Output the (x, y) coordinate of the center of the cell containing the given text.  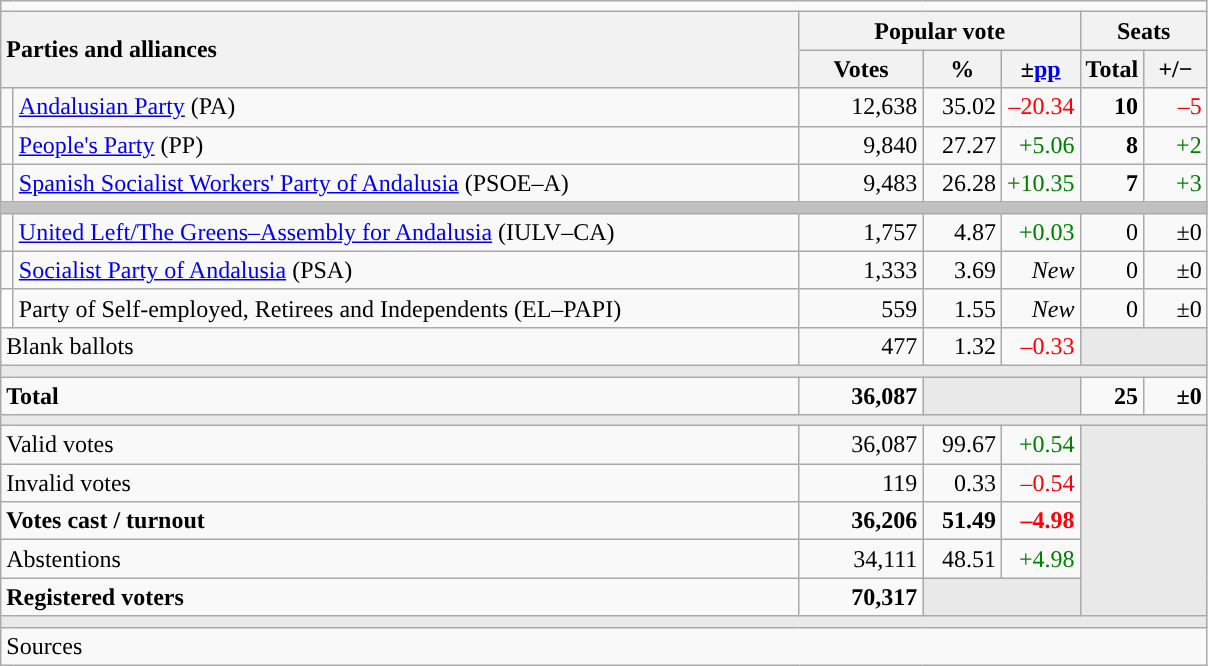
0.33 (962, 483)
+2 (1176, 145)
–20.34 (1040, 107)
Votes (861, 69)
Sources (604, 646)
12,638 (861, 107)
9,483 (861, 183)
1,333 (861, 270)
+/− (1176, 69)
People's Party (PP) (406, 145)
+4.98 (1040, 559)
Votes cast / turnout (400, 521)
Seats (1144, 31)
26.28 (962, 183)
25 (1112, 395)
9,840 (861, 145)
51.49 (962, 521)
7 (1112, 183)
1.55 (962, 308)
+0.03 (1040, 232)
10 (1112, 107)
559 (861, 308)
–0.33 (1040, 346)
–0.54 (1040, 483)
Registered voters (400, 597)
±pp (1040, 69)
Andalusian Party (PA) (406, 107)
Party of Self-employed, Retirees and Independents (EL–PAPI) (406, 308)
–5 (1176, 107)
477 (861, 346)
Invalid votes (400, 483)
48.51 (962, 559)
Socialist Party of Andalusia (PSA) (406, 270)
Spanish Socialist Workers' Party of Andalusia (PSOE–A) (406, 183)
8 (1112, 145)
% (962, 69)
4.87 (962, 232)
1.32 (962, 346)
70,317 (861, 597)
+0.54 (1040, 445)
Parties and alliances (400, 50)
27.27 (962, 145)
Valid votes (400, 445)
+5.06 (1040, 145)
Abstentions (400, 559)
–4.98 (1040, 521)
+3 (1176, 183)
Blank ballots (400, 346)
34,111 (861, 559)
36,206 (861, 521)
United Left/The Greens–Assembly for Andalusia (IULV–CA) (406, 232)
1,757 (861, 232)
99.67 (962, 445)
35.02 (962, 107)
119 (861, 483)
+10.35 (1040, 183)
Popular vote (940, 31)
3.69 (962, 270)
